Search for the cell housing the specified text and yield its [X, Y] center coordinate. 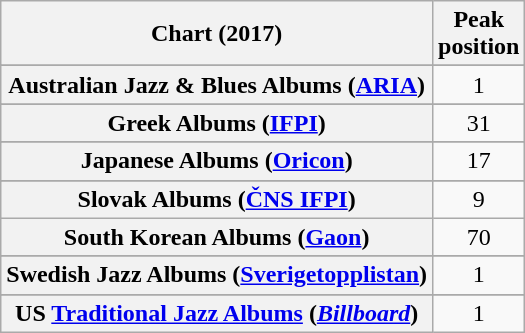
Peakposition [479, 34]
Japanese Albums (Oricon) [217, 161]
17 [479, 161]
South Korean Albums (Gaon) [217, 237]
US Traditional Jazz Albums (Billboard) [217, 313]
70 [479, 237]
31 [479, 123]
Swedish Jazz Albums (Sverigetopplistan) [217, 275]
Slovak Albums (ČNS IFPI) [217, 199]
9 [479, 199]
Chart (2017) [217, 34]
Australian Jazz & Blues Albums (ARIA) [217, 85]
Greek Albums (IFPI) [217, 123]
